Return the [x, y] coordinate for the center point of the cell that contains the specified text.  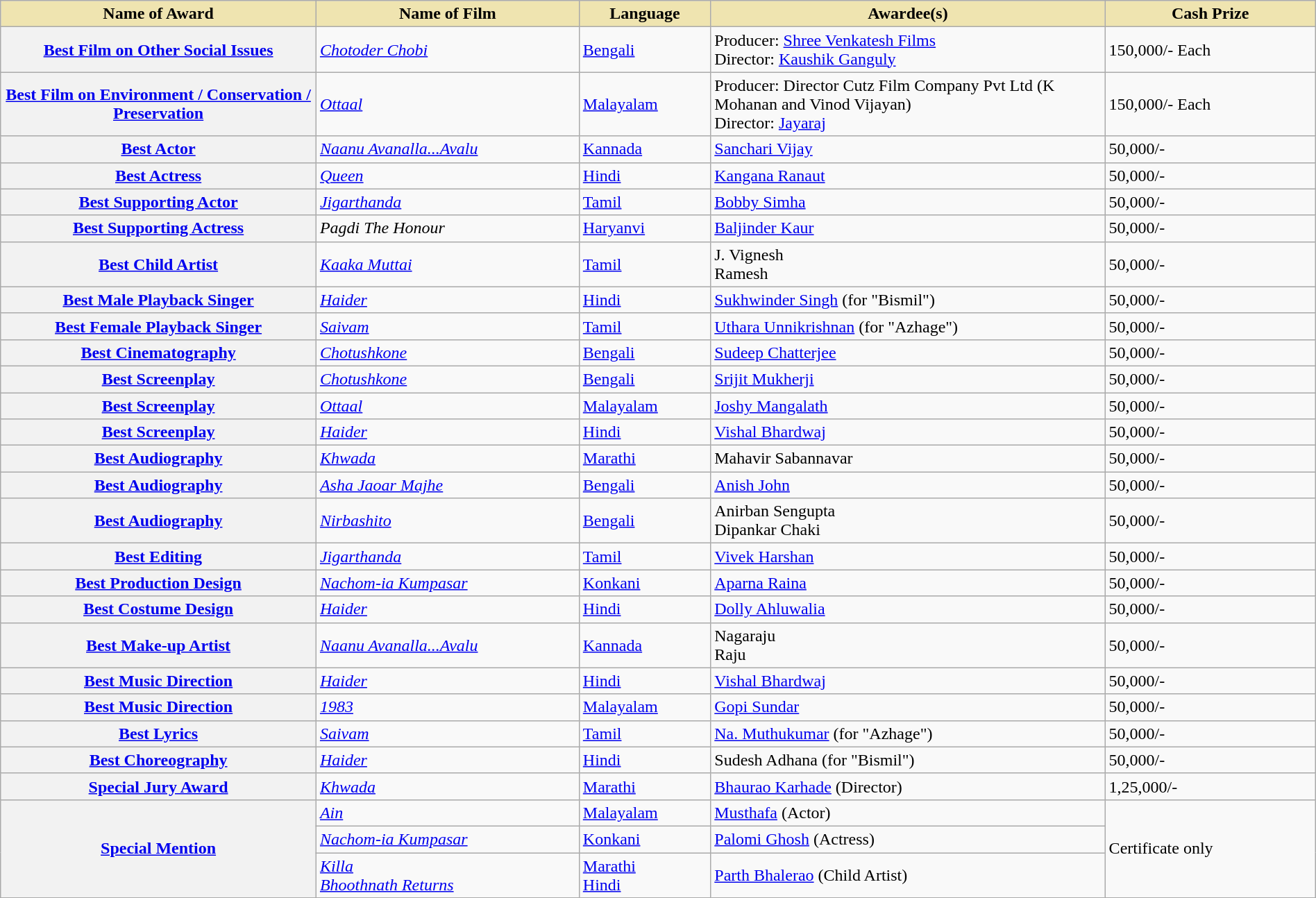
Musthafa (Actor) [908, 813]
Baljinder Kaur [908, 228]
Kaaka Muttai [447, 264]
Sukhwinder Singh (for "Bismil") [908, 300]
Haryanvi [644, 228]
Best Female Playback Singer [158, 326]
Sudeep Chatterjee [908, 353]
Best Costume Design [158, 609]
Pagdi The Honour [447, 228]
Bobby Simha [908, 202]
Best Production Design [158, 583]
Aparna Raina [908, 583]
1,25,000/- [1210, 786]
Sanchari Vijay [908, 149]
1983 [447, 707]
Bhaurao Karhade (Director) [908, 786]
Best Male Playback Singer [158, 300]
Best Actress [158, 176]
Name of Film [447, 14]
Ain [447, 813]
Best Child Artist [158, 264]
Producer: Shree Venkatesh FilmsDirector: Kaushik Ganguly [908, 50]
Best Film on Environment / Conservation / Preservation [158, 104]
Best Film on Other Social Issues [158, 50]
Name of Award [158, 14]
Best Lyrics [158, 734]
Na. Muthukumar (for "Azhage") [908, 734]
Language [644, 14]
Special Jury Award [158, 786]
Best Editing [158, 557]
Certificate only [1210, 848]
Queen [447, 176]
Best Supporting Actor [158, 202]
Best Make-up Artist [158, 645]
Parth Bhalerao (Child Artist) [908, 874]
Sudesh Adhana (for "Bismil") [908, 760]
Kangana Ranaut [908, 176]
Special Mention [158, 848]
Marathi Hindi [644, 874]
Best Choreography [158, 760]
Dolly Ahluwalia [908, 609]
Awardee(s) [908, 14]
KillaBhoothnath Returns [447, 874]
Best Cinematography [158, 353]
Uthara Unnikrishnan (for "Azhage") [908, 326]
Asha Jaoar Majhe [447, 485]
Joshy Mangalath [908, 406]
J. VigneshRamesh [908, 264]
Palomi Ghosh (Actress) [908, 839]
Mahavir Sabannavar [908, 459]
Gopi Sundar [908, 707]
Best Actor [158, 149]
Anirban SenguptaDipankar Chaki [908, 520]
Srijit Mukherji [908, 379]
Chotoder Chobi [447, 50]
Vivek Harshan [908, 557]
NagarajuRaju [908, 645]
Producer: Director Cutz Film Company Pvt Ltd (K Mohanan and Vinod Vijayan)Director: Jayaraj [908, 104]
Best Supporting Actress [158, 228]
Nirbashito [447, 520]
Cash Prize [1210, 14]
Anish John [908, 485]
